Capture the cell that displays the provided text and extract its (X, Y) central coordinate. 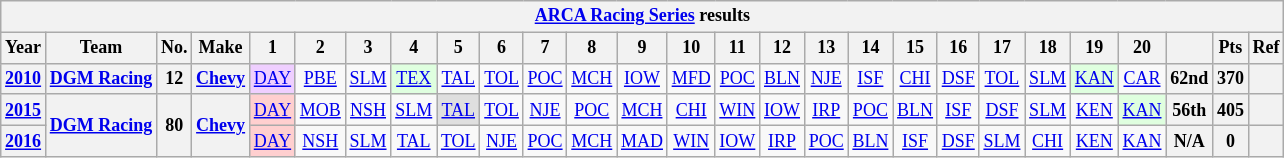
Ref (1266, 48)
6 (502, 48)
PBE (320, 78)
62nd (1190, 78)
2010 (24, 78)
8 (592, 48)
13 (826, 48)
Team (100, 48)
16 (958, 48)
Make (221, 48)
5 (458, 48)
No. (174, 48)
N/A (1190, 140)
10 (691, 48)
ARCA Racing Series results (642, 16)
Year (24, 48)
2016 (24, 140)
18 (1048, 48)
9 (642, 48)
14 (870, 48)
3 (368, 48)
MOB (320, 110)
0 (1231, 140)
2015 (24, 110)
15 (916, 48)
56th (1190, 110)
80 (174, 125)
2 (320, 48)
20 (1142, 48)
1 (272, 48)
MFD (691, 78)
19 (1094, 48)
17 (1002, 48)
405 (1231, 110)
4 (414, 48)
Pts (1231, 48)
MAD (642, 140)
CAR (1142, 78)
11 (738, 48)
370 (1231, 78)
7 (545, 48)
TEX (414, 78)
